Return [X, Y] of the center of cell containing provided text 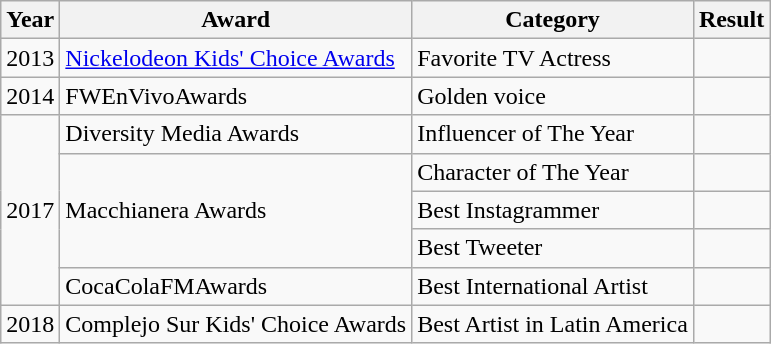
2017 [30, 210]
Complejo Sur Kids' Choice Awards [236, 324]
Favorite TV Actress [553, 58]
Best Tweeter [553, 248]
Influencer of The Year [553, 134]
Year [30, 20]
Best International Artist [553, 286]
FWEnVivoAwards [236, 96]
2013 [30, 58]
Diversity Media Awards [236, 134]
Nickelodeon Kids' Choice Awards [236, 58]
Character of The Year [553, 172]
2014 [30, 96]
Macchianera Awards [236, 210]
Award [236, 20]
Golden voice [553, 96]
Best Artist in Latin America [553, 324]
2018 [30, 324]
Best Instagrammer [553, 210]
Result [731, 20]
Category [553, 20]
CocaColaFMAwards [236, 286]
